Detect which cell encompasses the target text, then output its (X, Y) center coordinate. 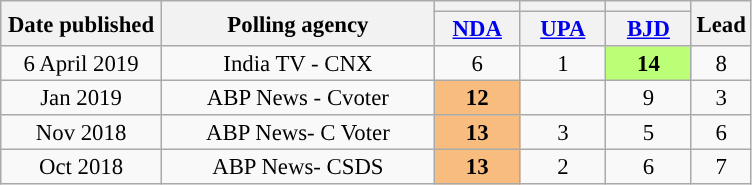
8 (721, 64)
9 (649, 98)
Polling agency (298, 24)
India TV - CNX (298, 64)
6 April 2019 (82, 64)
BJD (649, 30)
ABP News - Cvoter (298, 98)
ABP News- CSDS (298, 168)
ABP News- C Voter (298, 132)
UPA (563, 30)
7 (721, 168)
Date published (82, 24)
NDA (477, 30)
12 (477, 98)
Oct 2018 (82, 168)
14 (649, 64)
1 (563, 64)
Jan 2019 (82, 98)
5 (649, 132)
2 (563, 168)
Lead (721, 24)
Nov 2018 (82, 132)
